Find where the given text appears and provide that cell's center as (X, Y) coordinate. 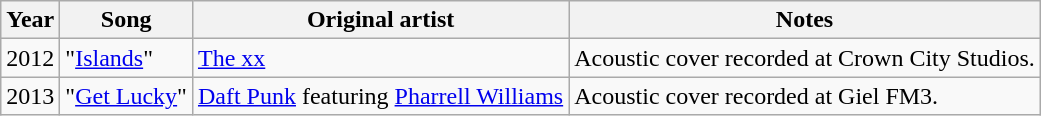
"Islands" (126, 58)
Acoustic cover recorded at Giel FM3. (805, 96)
Daft Punk featuring Pharrell Williams (380, 96)
2012 (30, 58)
The xx (380, 58)
Original artist (380, 20)
Acoustic cover recorded at Crown City Studios. (805, 58)
2013 (30, 96)
Song (126, 20)
"Get Lucky" (126, 96)
Year (30, 20)
Notes (805, 20)
